Return the (X, Y) coordinate for the center point of the cell that contains the specified text.  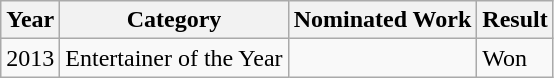
Category (174, 20)
Nominated Work (382, 20)
Year (30, 20)
Entertainer of the Year (174, 58)
2013 (30, 58)
Won (515, 58)
Result (515, 20)
